Provide the [X, Y] coordinate of the cell's center where the given text is located.  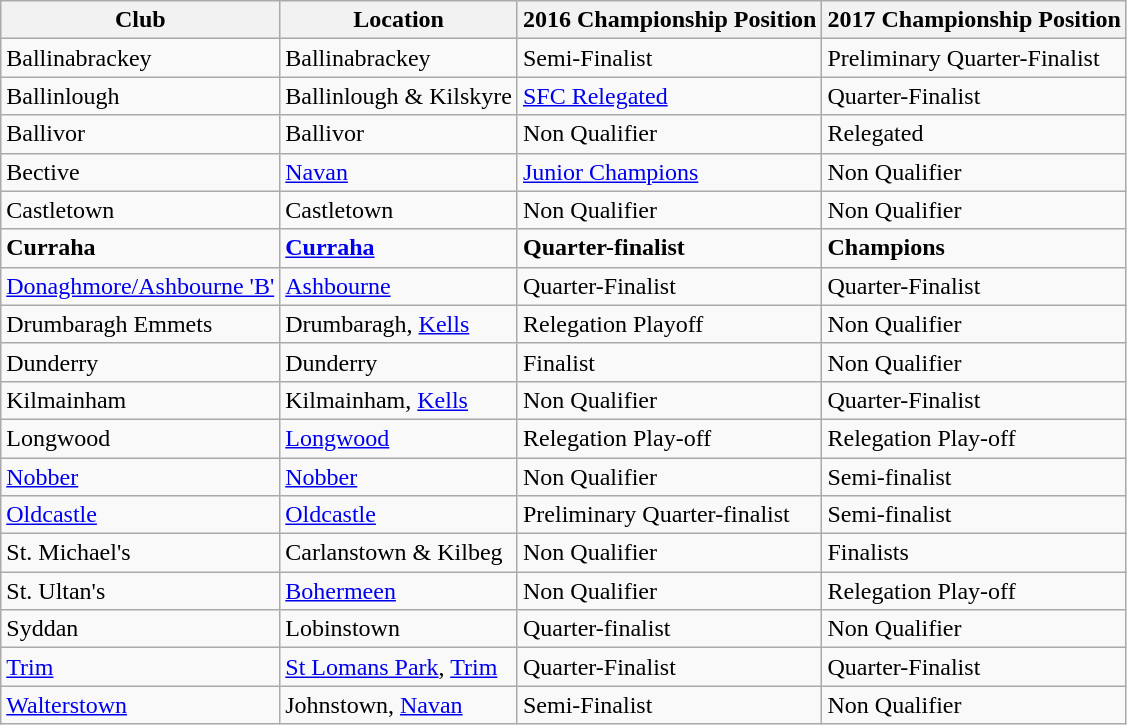
Finalists [974, 553]
Ballinlough [140, 96]
St. Michael's [140, 553]
Champions [974, 248]
2016 Championship Position [669, 20]
Relegation Playoff [669, 324]
Drumbaragh Emmets [140, 324]
Donaghmore/Ashbourne 'B' [140, 286]
Bective [140, 172]
Club [140, 20]
2017 Championship Position [974, 20]
Walterstown [140, 705]
Preliminary Quarter-finalist [669, 515]
Lobinstown [399, 629]
Trim [140, 667]
Relegated [974, 134]
Ashbourne [399, 286]
Bohermeen [399, 591]
Location [399, 20]
Drumbaragh, Kells [399, 324]
Johnstown, Navan [399, 705]
Junior Champions [669, 172]
St. Ultan's [140, 591]
Navan [399, 172]
Kilmainham [140, 400]
Finalist [669, 362]
Syddan [140, 629]
Preliminary Quarter-Finalist [974, 58]
St Lomans Park, Trim [399, 667]
SFC Relegated [669, 96]
Kilmainham, Kells [399, 400]
Carlanstown & Kilbeg [399, 553]
Ballinlough & Kilskyre [399, 96]
